Locate the cell with the specified text and output its [X, Y] center coordinate. 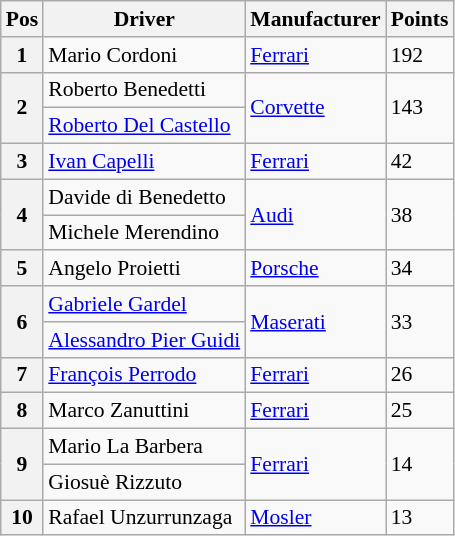
7 [22, 375]
Points [420, 19]
26 [420, 375]
10 [22, 518]
38 [420, 214]
Pos [22, 19]
Audi [315, 214]
Angelo Proietti [144, 269]
Rafael Unzurrunzaga [144, 518]
François Perrodo [144, 375]
Mario La Barbera [144, 447]
Alessandro Pier Guidi [144, 340]
5 [22, 269]
Mario Cordoni [144, 55]
6 [22, 322]
Driver [144, 19]
Davide di Benedetto [144, 197]
Maserati [315, 322]
Porsche [315, 269]
Roberto Del Castello [144, 126]
8 [22, 411]
Roberto Benedetti [144, 90]
143 [420, 108]
192 [420, 55]
Gabriele Gardel [144, 304]
33 [420, 322]
1 [22, 55]
42 [420, 162]
34 [420, 269]
4 [22, 214]
Ivan Capelli [144, 162]
Mosler [315, 518]
13 [420, 518]
9 [22, 464]
Manufacturer [315, 19]
Corvette [315, 108]
Michele Merendino [144, 233]
2 [22, 108]
25 [420, 411]
14 [420, 464]
Giosuè Rizzuto [144, 482]
3 [22, 162]
Marco Zanuttini [144, 411]
